Identify which cell holds the provided text, then report its [x, y] central coordinate. 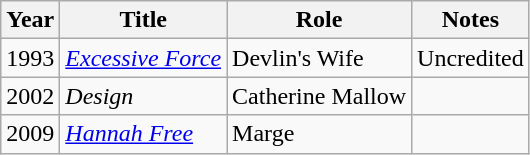
Uncredited [471, 58]
2009 [30, 134]
Title [144, 20]
Devlin's Wife [320, 58]
2002 [30, 96]
Hannah Free [144, 134]
Marge [320, 134]
Year [30, 20]
Design [144, 96]
Excessive Force [144, 58]
1993 [30, 58]
Notes [471, 20]
Catherine Mallow [320, 96]
Role [320, 20]
